From the cell containing the given text, extract its center point as (x, y) coordinate. 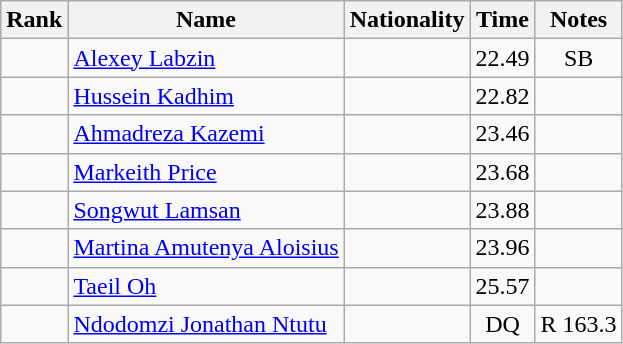
23.68 (502, 172)
Taeil Oh (206, 286)
23.88 (502, 210)
R 163.3 (578, 324)
DQ (502, 324)
Notes (578, 20)
22.82 (502, 96)
Ahmadreza Kazemi (206, 134)
Time (502, 20)
Songwut Lamsan (206, 210)
Name (206, 20)
25.57 (502, 286)
23.96 (502, 248)
23.46 (502, 134)
Alexey Labzin (206, 58)
SB (578, 58)
Rank (34, 20)
Markeith Price (206, 172)
Ndodomzi Jonathan Ntutu (206, 324)
Hussein Kadhim (206, 96)
22.49 (502, 58)
Nationality (407, 20)
Martina Amutenya Aloisius (206, 248)
